Locate the cell with the specified text and output its [x, y] center coordinate. 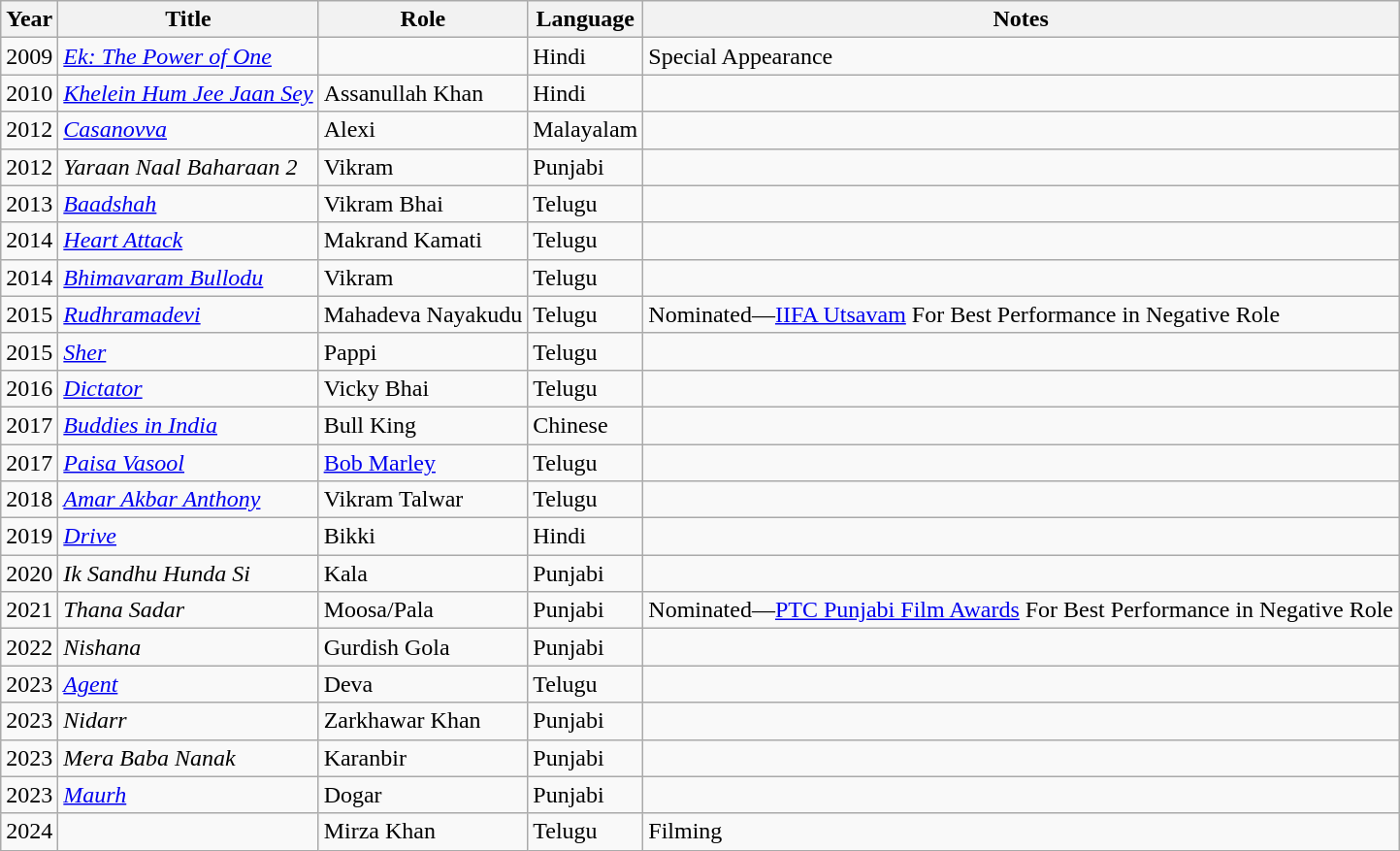
2009 [29, 56]
Bull King [423, 425]
Nominated—PTC Punjabi Film Awards For Best Performance in Negative Role [1021, 610]
Nishana [188, 647]
Filming [1021, 832]
2021 [29, 610]
2022 [29, 647]
Bob Marley [423, 463]
Dogar [423, 795]
Ik Sandhu Hunda Si [188, 573]
Mera Baba Nanak [188, 758]
Agent [188, 684]
Paisa Vasool [188, 463]
2024 [29, 832]
Khelein Hum Jee Jaan Sey [188, 93]
2016 [29, 388]
Sher [188, 351]
Title [188, 19]
Mahadeva Nayakudu [423, 314]
Buddies in India [188, 425]
Maurh [188, 795]
Heart Attack [188, 241]
Nidarr [188, 721]
Bikki [423, 537]
Makrand Kamati [423, 241]
Mirza Khan [423, 832]
Drive [188, 537]
Baadshah [188, 204]
Thana Sadar [188, 610]
Role [423, 19]
Chinese [586, 425]
2019 [29, 537]
Ek: The Power of One [188, 56]
Pappi [423, 351]
Kala [423, 573]
Nominated—IIFA Utsavam For Best Performance in Negative Role [1021, 314]
Bhimavaram Bullodu [188, 278]
Yaraan Naal Baharaan 2 [188, 167]
Language [586, 19]
Karanbir [423, 758]
Special Appearance [1021, 56]
2013 [29, 204]
Deva [423, 684]
2018 [29, 500]
Gurdish Gola [423, 647]
Vikram Talwar [423, 500]
Zarkhawar Khan [423, 721]
Assanullah Khan [423, 93]
Dictator [188, 388]
2020 [29, 573]
Alexi [423, 130]
Vikram Bhai [423, 204]
Amar Akbar Anthony [188, 500]
Notes [1021, 19]
2010 [29, 93]
Vicky Bhai [423, 388]
Casanovva [188, 130]
Moosa/Pala [423, 610]
Malayalam [586, 130]
Rudhramadevi [188, 314]
Year [29, 19]
